Detect which cell encompasses the target text, then output its [X, Y] center coordinate. 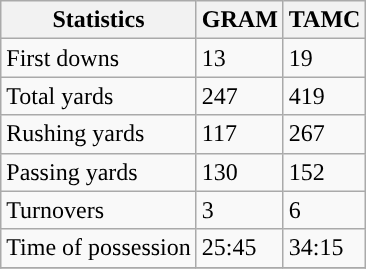
TAMC [324, 20]
Turnovers [99, 210]
247 [240, 96]
419 [324, 96]
152 [324, 172]
25:45 [240, 248]
130 [240, 172]
267 [324, 134]
34:15 [324, 248]
Total yards [99, 96]
Time of possession [99, 248]
GRAM [240, 20]
First downs [99, 58]
Passing yards [99, 172]
Rushing yards [99, 134]
19 [324, 58]
13 [240, 58]
3 [240, 210]
Statistics [99, 20]
117 [240, 134]
6 [324, 210]
